Provide the [X, Y] coordinate of the cell's center where the given text is located.  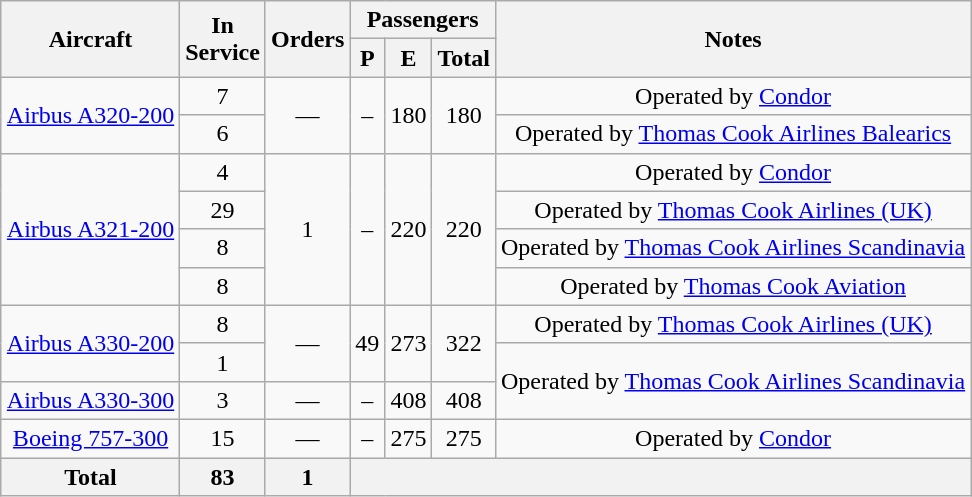
Aircraft [90, 39]
P [368, 58]
15 [223, 438]
Orders [307, 39]
7 [223, 96]
Notes [732, 39]
Passengers [423, 20]
Airbus A321-200 [90, 229]
83 [223, 477]
Airbus A320-200 [90, 115]
29 [223, 210]
4 [223, 172]
49 [368, 343]
273 [408, 343]
Boeing 757-300 [90, 438]
3 [223, 400]
InService [223, 39]
322 [464, 343]
Operated by Thomas Cook Airlines Balearics [732, 134]
6 [223, 134]
E [408, 58]
Operated by Thomas Cook Aviation [732, 286]
Airbus A330-300 [90, 400]
Airbus A330-200 [90, 343]
